For the text-containing cell, return its midpoint in [x, y] coordinate format. 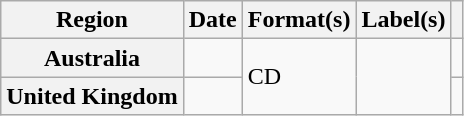
Format(s) [299, 20]
Australia [92, 58]
Label(s) [404, 20]
Date [212, 20]
CD [299, 77]
United Kingdom [92, 96]
Region [92, 20]
